Locate the cell with the specified text and output its [x, y] center coordinate. 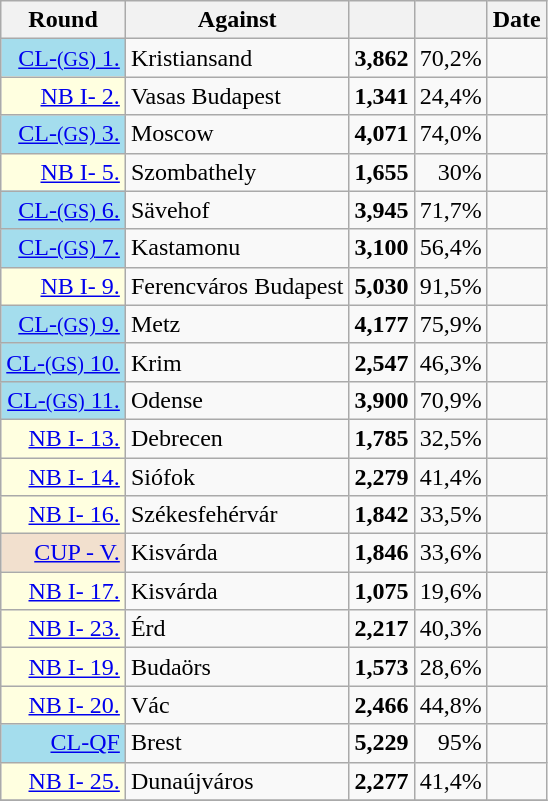
NB I- 20. [64, 705]
46,3% [450, 362]
CL-(GS) 9. [64, 324]
Vasas Budapest [237, 96]
2,277 [382, 781]
Siófok [237, 477]
Krim [237, 362]
3,862 [382, 58]
3,100 [382, 248]
1,341 [382, 96]
NB I- 14. [64, 477]
NB I- 13. [64, 438]
40,3% [450, 629]
2,279 [382, 477]
NB I- 17. [64, 591]
3,900 [382, 400]
5,030 [382, 286]
CL-(GS) 3. [64, 134]
91,5% [450, 286]
1,842 [382, 515]
4,177 [382, 324]
Moscow [237, 134]
1,655 [382, 172]
CL-(GS) 11. [64, 400]
95% [450, 743]
Round [64, 20]
33,5% [450, 515]
44,8% [450, 705]
33,6% [450, 553]
Dunaújváros [237, 781]
70,2% [450, 58]
CL-(GS) 6. [64, 210]
Date [516, 20]
5,229 [382, 743]
70,9% [450, 400]
CL-(GS) 1. [64, 58]
28,6% [450, 667]
56,4% [450, 248]
1,573 [382, 667]
CL-(GS) 10. [64, 362]
NB I- 9. [64, 286]
Budaörs [237, 667]
NB I- 19. [64, 667]
Kastamonu [237, 248]
Against [237, 20]
32,5% [450, 438]
1,075 [382, 591]
Brest [237, 743]
4,071 [382, 134]
19,6% [450, 591]
Metz [237, 324]
30% [450, 172]
Kristiansand [237, 58]
Vác [237, 705]
24,4% [450, 96]
NB I- 16. [64, 515]
74,0% [450, 134]
Székesfehérvár [237, 515]
1,785 [382, 438]
75,9% [450, 324]
CUP - V. [64, 553]
NB I- 25. [64, 781]
Odense [237, 400]
3,945 [382, 210]
71,7% [450, 210]
2,217 [382, 629]
2,466 [382, 705]
CL-(GS) 7. [64, 248]
CL-QF [64, 743]
Debrecen [237, 438]
Érd [237, 629]
Ferencváros Budapest [237, 286]
NB I- 5. [64, 172]
Szombathely [237, 172]
NB I- 2. [64, 96]
1,846 [382, 553]
2,547 [382, 362]
Sävehof [237, 210]
NB I- 23. [64, 629]
